For the text-containing cell, return its midpoint in [x, y] coordinate format. 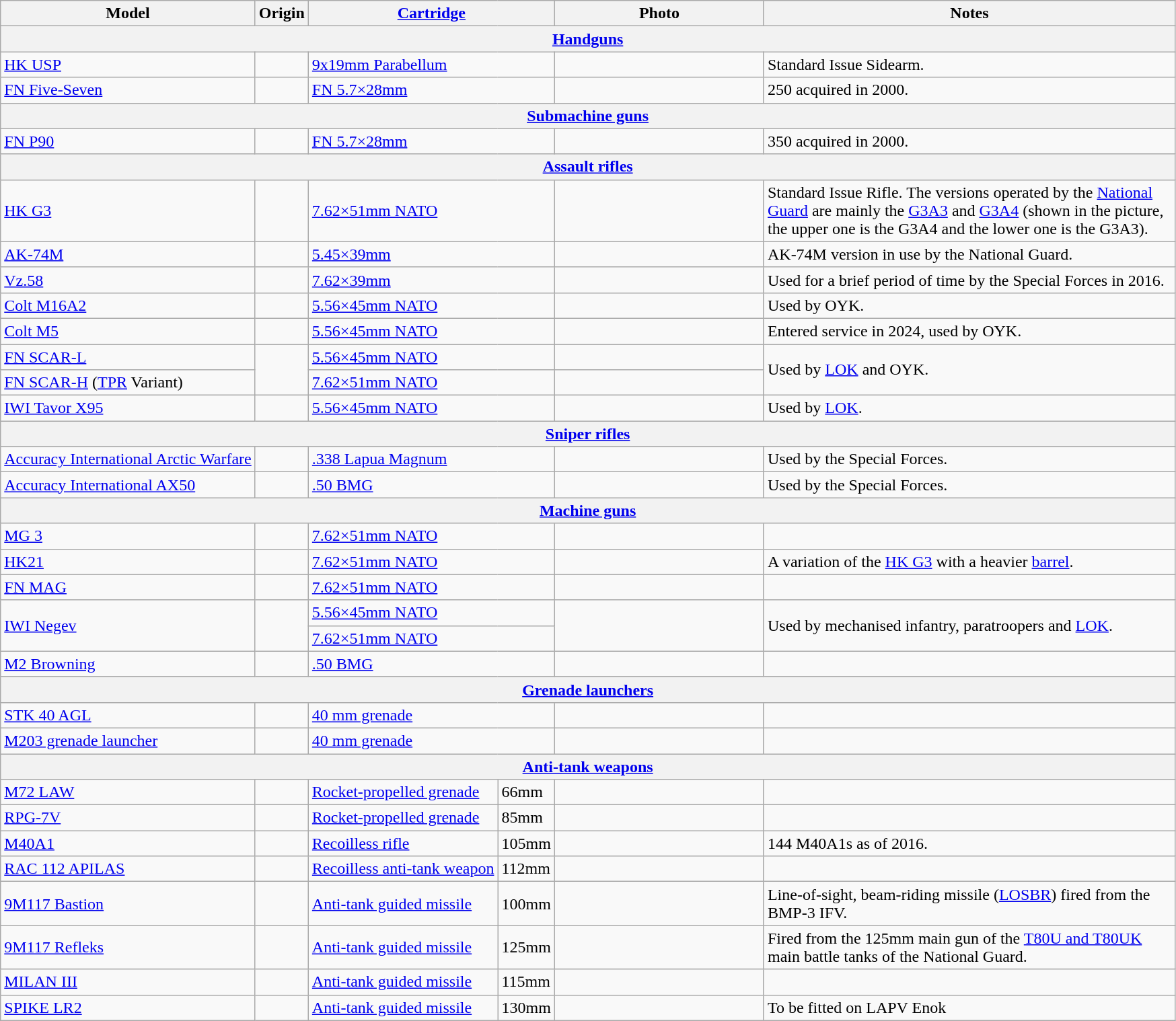
Used by LOK. [969, 408]
FN SCAR-L [128, 357]
Grenade launchers [588, 689]
.338 Lapua Magnum [431, 459]
M40A1 [128, 843]
A variation of the HK G3 with a heavier barrel. [969, 562]
Used for a brief period of time by the Special Forces in 2016. [969, 280]
HK G3 [128, 211]
RPG-7V [128, 818]
Sniper rifles [588, 434]
Used by OYK. [969, 305]
Handguns [588, 39]
MILAN III [128, 982]
Entered service in 2024, used by OYK. [969, 331]
350 acquired in 2000. [969, 141]
Machine guns [588, 511]
Cartridge [431, 13]
Assault rifles [588, 167]
Anti-tank weapons [588, 766]
Recoilless anti-tank weapon [403, 869]
115mm [526, 982]
FN SCAR-H (TPR Variant) [128, 383]
FN P90 [128, 141]
9M117 Bastion [128, 904]
Origin [281, 13]
Used by mechanised infantry, paratroopers and LOK. [969, 626]
RAC 112 APILAS [128, 869]
Colt M16A2 [128, 305]
66mm [526, 792]
Submachine guns [588, 116]
AK-74M version in use by the National Guard. [969, 254]
100mm [526, 904]
5.45×39mm [431, 254]
112mm [526, 869]
HK USP [128, 65]
105mm [526, 843]
M72 LAW [128, 792]
144 M40A1s as of 2016. [969, 843]
Model [128, 13]
Fired from the 125mm main gun of the T80U and T80UK main battle tanks of the National Guard. [969, 947]
250 acquired in 2000. [969, 90]
130mm [526, 1008]
M203 grenade launcher [128, 741]
To be fitted on LAPV Enok [969, 1008]
9x19mm Parabellum [431, 65]
Line-of-sight, beam-riding missile (LOSBR) fired from the BMP-3 IFV. [969, 904]
M2 Browning [128, 664]
FN Five-Seven [128, 90]
Vz.58 [128, 280]
125mm [526, 947]
Photo [659, 13]
HK21 [128, 562]
9M117 Refleks [128, 947]
IWI Negev [128, 626]
7.62×39mm [431, 280]
STK 40 AGL [128, 715]
85mm [526, 818]
Used by LOK and OYK. [969, 370]
AK-74M [128, 254]
Accuracy International AX50 [128, 485]
Standard Issue Sidearm. [969, 65]
Colt M5 [128, 331]
MG 3 [128, 536]
Accuracy International Arctic Warfare [128, 459]
IWI Tavor X95 [128, 408]
Notes [969, 13]
SPIKE LR2 [128, 1008]
Recoilless rifle [403, 843]
FN MAG [128, 587]
